Return [X, Y] of the center of cell containing provided text 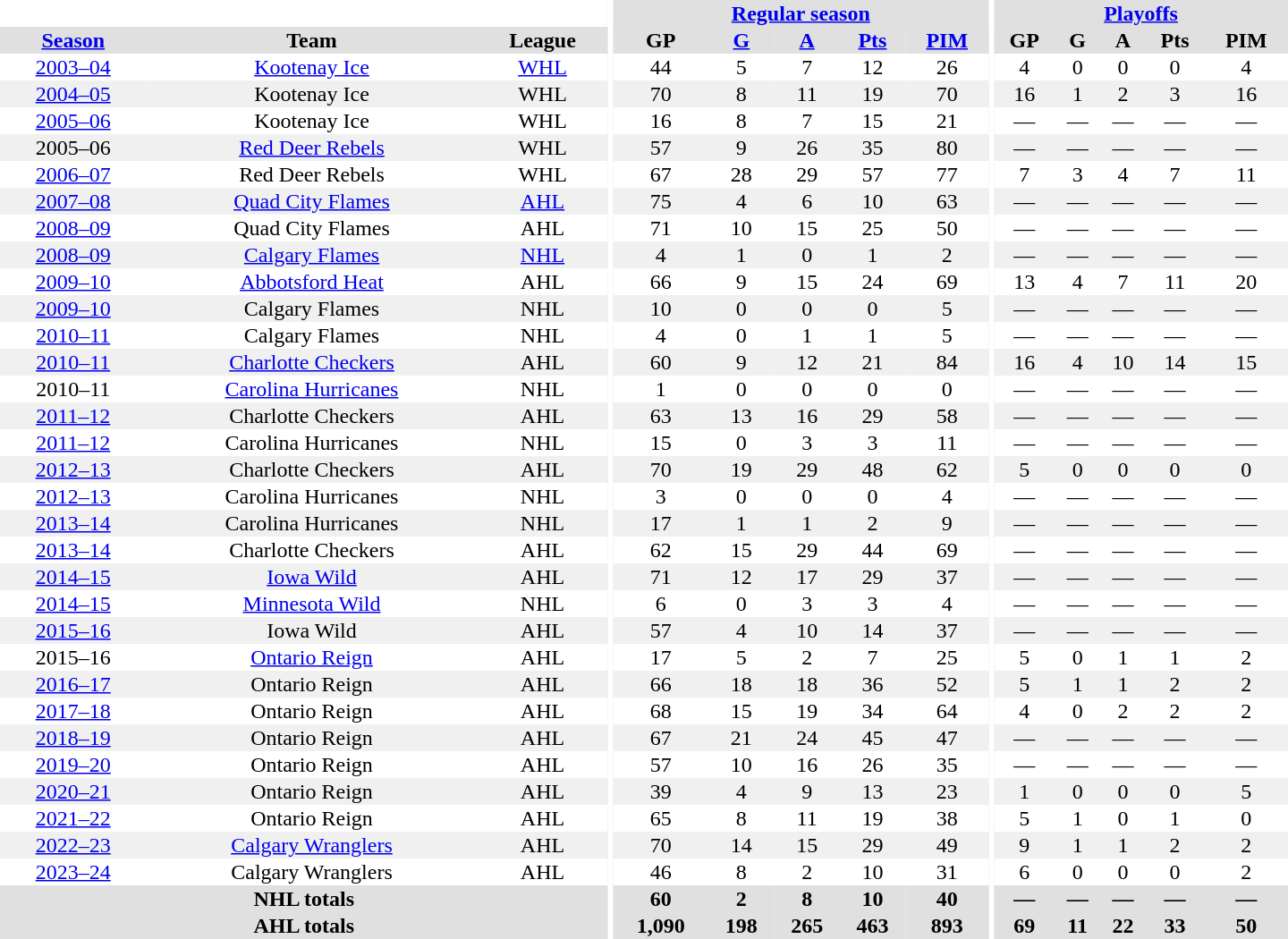
AHL totals [304, 926]
Regular season [801, 13]
84 [946, 362]
2016–17 [73, 684]
463 [873, 926]
23 [946, 791]
68 [660, 711]
2019–20 [73, 765]
2003–04 [73, 67]
64 [946, 711]
77 [946, 174]
20 [1246, 282]
52 [946, 684]
46 [660, 872]
80 [946, 148]
2017–18 [73, 711]
2018–19 [73, 738]
893 [946, 926]
1,090 [660, 926]
28 [741, 174]
39 [660, 791]
40 [946, 899]
Team [311, 40]
2023–24 [73, 872]
Playoffs [1141, 13]
33 [1175, 926]
31 [946, 872]
75 [660, 201]
2022–23 [73, 845]
League [543, 40]
2006–07 [73, 174]
22 [1123, 926]
45 [873, 738]
NHL totals [304, 899]
Minnesota Wild [311, 604]
47 [946, 738]
2021–22 [73, 818]
2004–05 [73, 94]
198 [741, 926]
38 [946, 818]
34 [873, 711]
Season [73, 40]
2007–08 [73, 201]
49 [946, 845]
2020–21 [73, 791]
Abbotsford Heat [311, 282]
36 [873, 684]
65 [660, 818]
48 [873, 469]
265 [807, 926]
58 [946, 416]
